Capture the cell that displays the provided text and extract its [x, y] central coordinate. 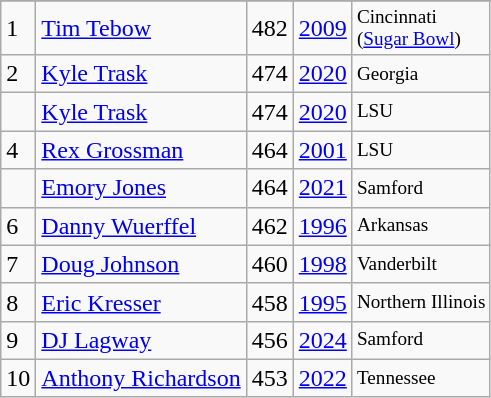
Emory Jones [141, 188]
2024 [322, 340]
458 [270, 302]
9 [18, 340]
10 [18, 378]
Anthony Richardson [141, 378]
Georgia [421, 74]
1998 [322, 264]
2001 [322, 150]
2022 [322, 378]
DJ Lagway [141, 340]
Eric Kresser [141, 302]
Rex Grossman [141, 150]
482 [270, 28]
Arkansas [421, 226]
2 [18, 74]
462 [270, 226]
Vanderbilt [421, 264]
1 [18, 28]
Doug Johnson [141, 264]
7 [18, 264]
453 [270, 378]
6 [18, 226]
Tim Tebow [141, 28]
Danny Wuerffel [141, 226]
2009 [322, 28]
4 [18, 150]
460 [270, 264]
Northern Illinois [421, 302]
Tennessee [421, 378]
8 [18, 302]
2021 [322, 188]
1996 [322, 226]
456 [270, 340]
Cincinnati(Sugar Bowl) [421, 28]
1995 [322, 302]
